Return the [X, Y] coordinate for the center point of the cell that contains the specified text.  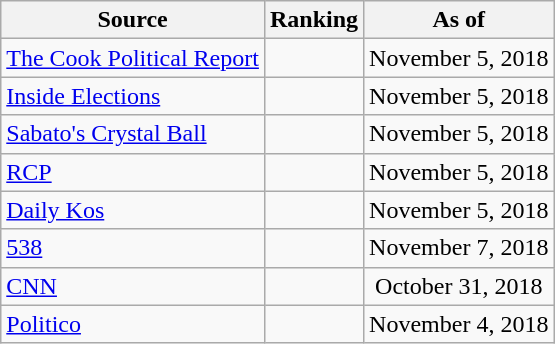
November 7, 2018 [459, 248]
CNN [133, 286]
Daily Kos [133, 210]
Sabato's Crystal Ball [133, 134]
The Cook Political Report [133, 58]
Ranking [314, 20]
538 [133, 248]
Source [133, 20]
November 4, 2018 [459, 324]
As of [459, 20]
Politico [133, 324]
RCP [133, 172]
Inside Elections [133, 96]
October 31, 2018 [459, 286]
